Detect which cell encompasses the target text, then output its [x, y] center coordinate. 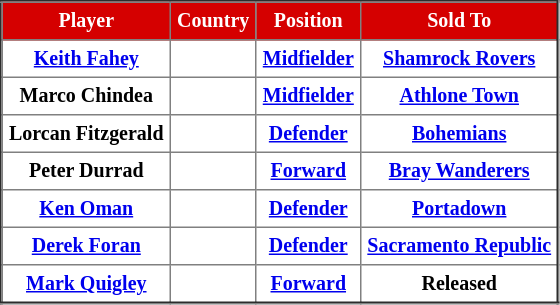
Peter Durrad [86, 171]
Mark Quigley [86, 284]
Bray Wanderers [460, 171]
Released [460, 284]
Portadown [460, 209]
Position [308, 21]
Player [86, 21]
Marco Chindea [86, 96]
Sacramento Republic [460, 246]
Sold To [460, 21]
Ken Oman [86, 209]
Lorcan Fitzgerald [86, 134]
Keith Fahey [86, 59]
Bohemians [460, 134]
Athlone Town [460, 96]
Derek Foran [86, 246]
Country [213, 21]
Shamrock Rovers [460, 59]
